Return the [X, Y] coordinate for the center point of the cell that contains the specified text.  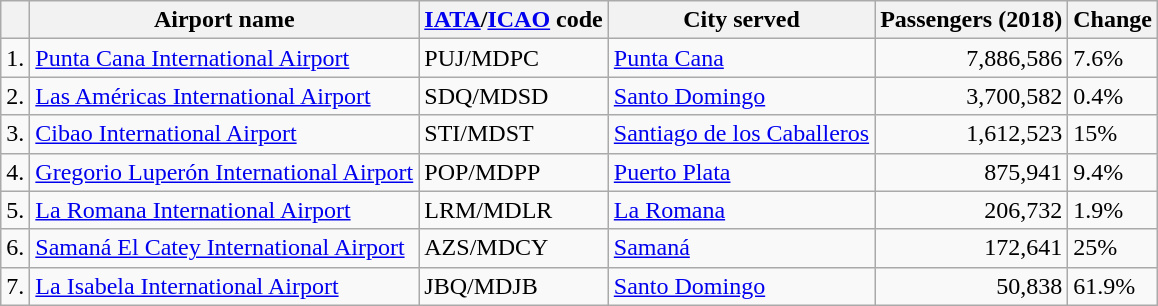
La Isabela International Airport [224, 286]
STI/MDST [514, 134]
Cibao International Airport [224, 134]
2. [16, 96]
PUJ/MDPC [514, 58]
Punta Cana [741, 58]
SDQ/MDSD [514, 96]
La Romana International Airport [224, 210]
Samaná [741, 248]
0.4% [1113, 96]
15% [1113, 134]
1.9% [1113, 210]
3,700,582 [972, 96]
6. [16, 248]
IATA/ICAO code [514, 20]
7,886,586 [972, 58]
AZS/MDCY [514, 248]
Puerto Plata [741, 172]
POP/MDPP [514, 172]
LRM/MDLR [514, 210]
City served [741, 20]
5. [16, 210]
206,732 [972, 210]
25% [1113, 248]
1. [16, 58]
Passengers (2018) [972, 20]
JBQ/MDJB [514, 286]
61.9% [1113, 286]
172,641 [972, 248]
875,941 [972, 172]
Punta Cana International Airport [224, 58]
Gregorio Luperón International Airport [224, 172]
9.4% [1113, 172]
Samaná El Catey International Airport [224, 248]
4. [16, 172]
Santiago de los Caballeros [741, 134]
Change [1113, 20]
Las Américas International Airport [224, 96]
Airport name [224, 20]
3. [16, 134]
50,838 [972, 286]
1,612,523 [972, 134]
La Romana [741, 210]
7. [16, 286]
7.6% [1113, 58]
